From the cell containing the given text, extract its center point as [x, y] coordinate. 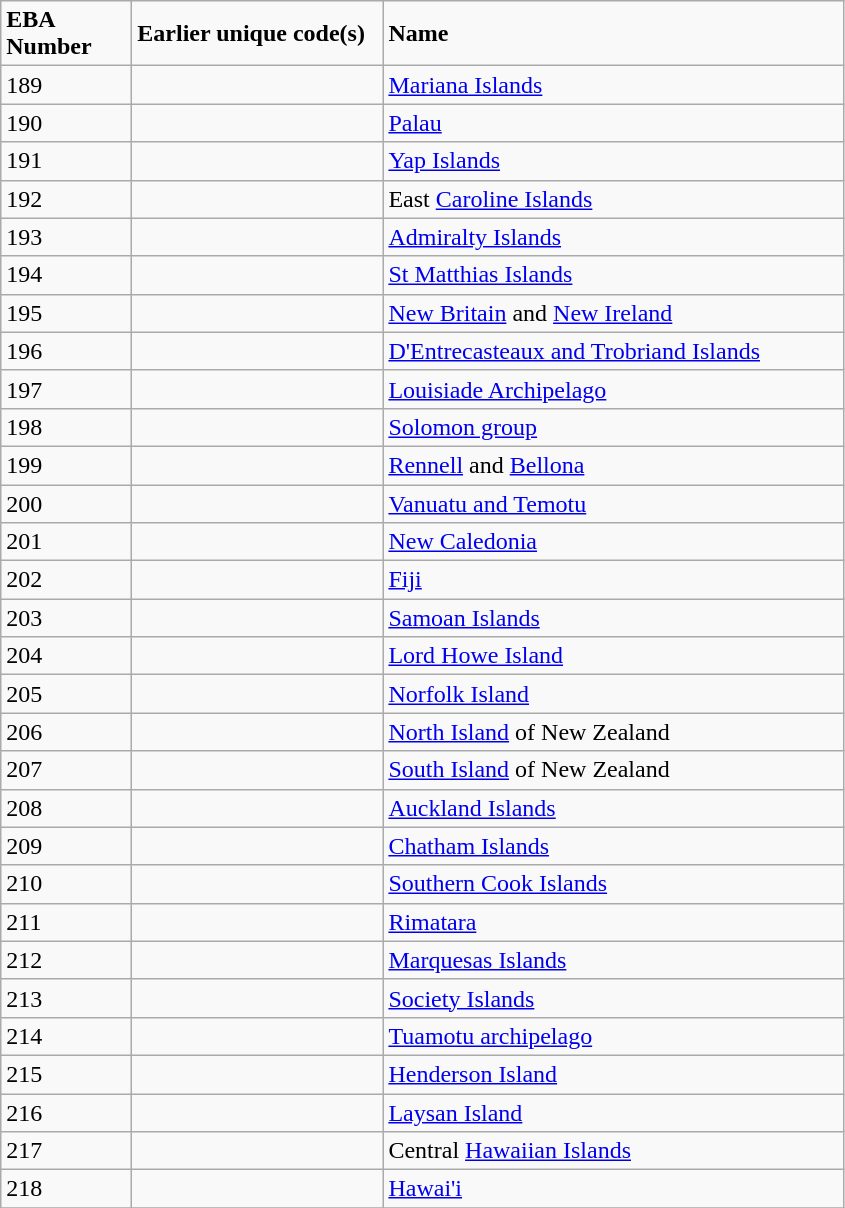
Earlier unique code(s) [258, 34]
South Island of New Zealand [614, 770]
205 [66, 694]
204 [66, 656]
Louisiade Archipelago [614, 389]
199 [66, 465]
216 [66, 1113]
212 [66, 960]
Fiji [614, 580]
Marquesas Islands [614, 960]
190 [66, 123]
197 [66, 389]
Central Hawaiian Islands [614, 1151]
193 [66, 237]
Vanuatu and Temotu [614, 503]
215 [66, 1074]
201 [66, 542]
207 [66, 770]
213 [66, 998]
Auckland Islands [614, 808]
St Matthias Islands [614, 275]
Chatham Islands [614, 846]
Southern Cook Islands [614, 884]
211 [66, 922]
196 [66, 351]
Lord Howe Island [614, 656]
New Caledonia [614, 542]
North Island of New Zealand [614, 732]
198 [66, 427]
194 [66, 275]
Hawai'i [614, 1189]
206 [66, 732]
Yap Islands [614, 161]
D'Entrecasteaux and Trobriand Islands [614, 351]
209 [66, 846]
Palau [614, 123]
208 [66, 808]
192 [66, 199]
Solomon group [614, 427]
214 [66, 1036]
200 [66, 503]
218 [66, 1189]
Tuamotu archipelago [614, 1036]
New Britain and New Ireland [614, 313]
Society Islands [614, 998]
East Caroline Islands [614, 199]
195 [66, 313]
210 [66, 884]
Henderson Island [614, 1074]
203 [66, 618]
Mariana Islands [614, 85]
EBA Number [66, 34]
191 [66, 161]
Norfolk Island [614, 694]
189 [66, 85]
Name [614, 34]
202 [66, 580]
217 [66, 1151]
Laysan Island [614, 1113]
Samoan Islands [614, 618]
Admiralty Islands [614, 237]
Rimatara [614, 922]
Rennell and Bellona [614, 465]
